Capture the cell that displays the provided text and extract its [x, y] central coordinate. 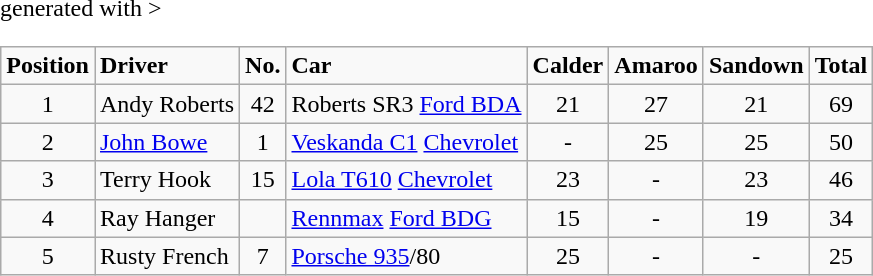
Amaroo [656, 66]
5 [48, 256]
Car [406, 66]
7 [263, 256]
4 [48, 218]
Terry Hook [166, 180]
19 [756, 218]
2 [48, 142]
Total [841, 66]
Veskanda C1 Chevrolet [406, 142]
Calder [568, 66]
Ray Hanger [166, 218]
50 [841, 142]
Sandown [756, 66]
Andy Roberts [166, 104]
46 [841, 180]
3 [48, 180]
Rennmax Ford BDG [406, 218]
Driver [166, 66]
Roberts SR3 Ford BDA [406, 104]
27 [656, 104]
Porsche 935/80 [406, 256]
42 [263, 104]
Position [48, 66]
34 [841, 218]
John Bowe [166, 142]
Rusty French [166, 256]
No. [263, 66]
69 [841, 104]
Lola T610 Chevrolet [406, 180]
